For the text-containing cell, return its midpoint in [X, Y] coordinate format. 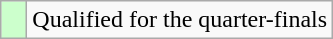
Qualified for the quarter-finals [180, 20]
